Output the [x, y] coordinate of the center of the cell containing the given text.  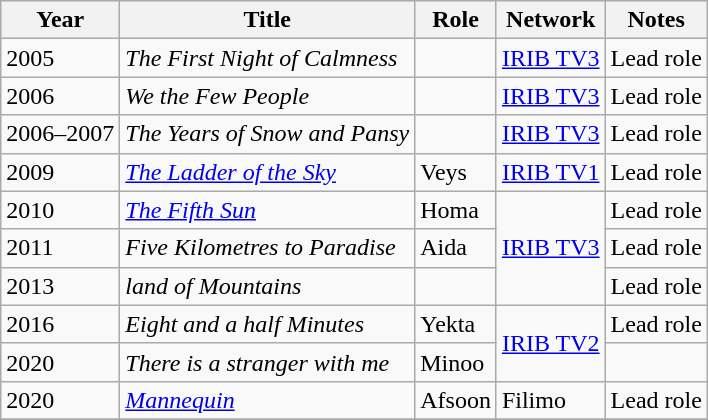
Eight and a half Minutes [268, 324]
We the Few People [268, 96]
2006 [60, 96]
There is a stranger with me [268, 362]
Title [268, 20]
Yekta [456, 324]
2011 [60, 248]
Notes [656, 20]
The Years of Snow and Pansy [268, 134]
Mannequin [268, 400]
Network [550, 20]
2009 [60, 172]
Minoo [456, 362]
Homa [456, 210]
The Fifth Sun [268, 210]
land of Mountains [268, 286]
IRIB TV1 [550, 172]
Role [456, 20]
IRIB TV2 [550, 343]
2005 [60, 58]
Aida [456, 248]
Filimo [550, 400]
Year [60, 20]
2006–2007 [60, 134]
Five Kilometres to Paradise [268, 248]
Veys [456, 172]
2016 [60, 324]
The Ladder of the Sky [268, 172]
The First Night of Calmness [268, 58]
2010 [60, 210]
2013 [60, 286]
Afsoon [456, 400]
